Scan for the cell matching the given text and deliver its [X, Y] coordinate at center. 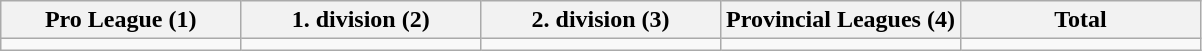
Pro League (1) [121, 20]
2. division (3) [601, 20]
Total [1080, 20]
Provincial Leagues (4) [841, 20]
1. division (2) [361, 20]
